Scan for the cell matching the given text and deliver its (X, Y) coordinate at center. 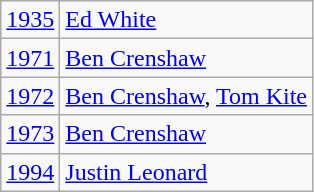
Ben Crenshaw, Tom Kite (186, 96)
1935 (30, 20)
Ed White (186, 20)
1972 (30, 96)
1971 (30, 58)
1994 (30, 172)
1973 (30, 134)
Justin Leonard (186, 172)
